Return the [x, y] coordinate for the center point of the cell that contains the specified text.  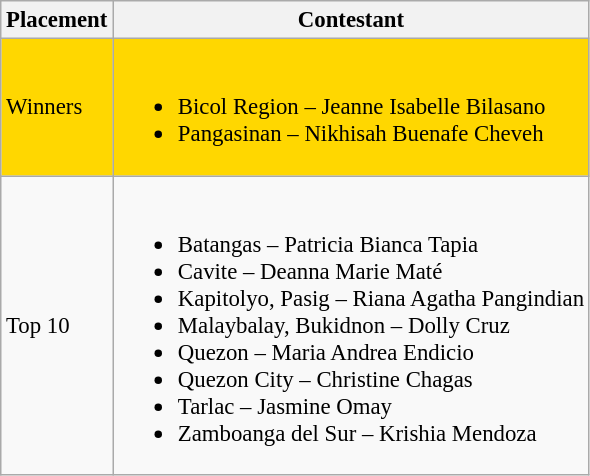
Bicol Region – Jeanne Isabelle BilasanoPangasinan – Nikhisah Buenafe Cheveh [352, 108]
Winners [57, 108]
Top 10 [57, 326]
Contestant [352, 20]
Placement [57, 20]
